Scan for the cell matching the given text and deliver its [x, y] coordinate at center. 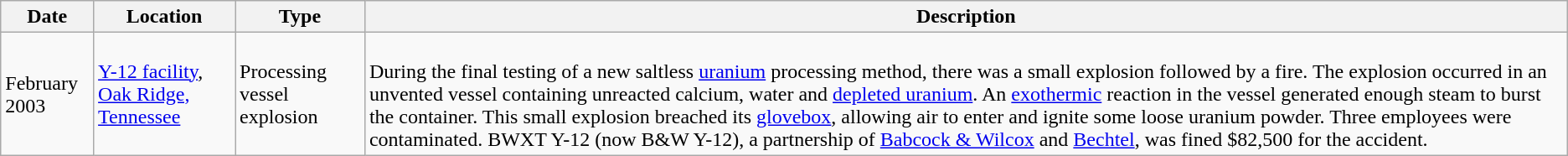
Date [47, 17]
Processing vessel explosion [300, 94]
February 2003 [47, 94]
Y-12 facility, Oak Ridge, Tennessee [164, 94]
Location [164, 17]
Description [966, 17]
Type [300, 17]
